Pinpoint the cell where the given text exists, returning its (X, Y) midpoint coordinate. 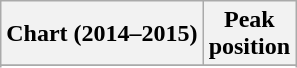
Peakposition (249, 34)
Chart (2014–2015) (102, 34)
